Determine the (X, Y) coordinate at the center of the cell enclosing the given text.  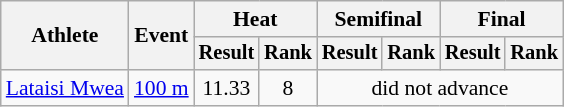
11.33 (227, 88)
Semifinal (378, 19)
Final (502, 19)
Event (162, 36)
did not advance (440, 88)
Heat (256, 19)
8 (288, 88)
100 m (162, 88)
Athlete (65, 36)
Lataisi Mwea (65, 88)
